Extract the (X, Y) coordinate from the center of the cell holding the provided text.  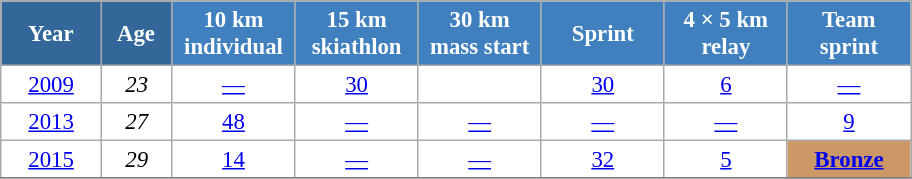
5 (726, 160)
9 (848, 122)
15 km skiathlon (356, 34)
Age (136, 34)
4 × 5 km relay (726, 34)
Sprint (602, 34)
29 (136, 160)
2009 (52, 85)
10 km individual (234, 34)
Year (52, 34)
Team sprint (848, 34)
30 km mass start (480, 34)
48 (234, 122)
2013 (52, 122)
23 (136, 85)
2015 (52, 160)
6 (726, 85)
14 (234, 160)
27 (136, 122)
Bronze (848, 160)
32 (602, 160)
